Identify which cell holds the provided text, then report its (x, y) central coordinate. 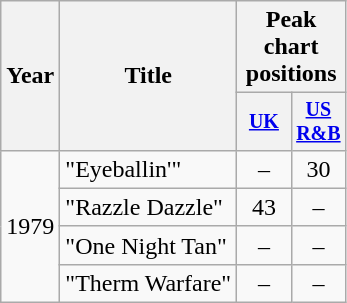
Year (30, 76)
30 (318, 169)
43 (264, 207)
"One Night Tan" (148, 245)
"Eyeballin'" (148, 169)
USR&B (318, 122)
1979 (30, 226)
UK (264, 122)
"Razzle Dazzle" (148, 207)
"Therm Warfare" (148, 283)
Title (148, 76)
Peak chartpositions (292, 47)
